Find where the given text appears and provide that cell's center as [X, Y] coordinate. 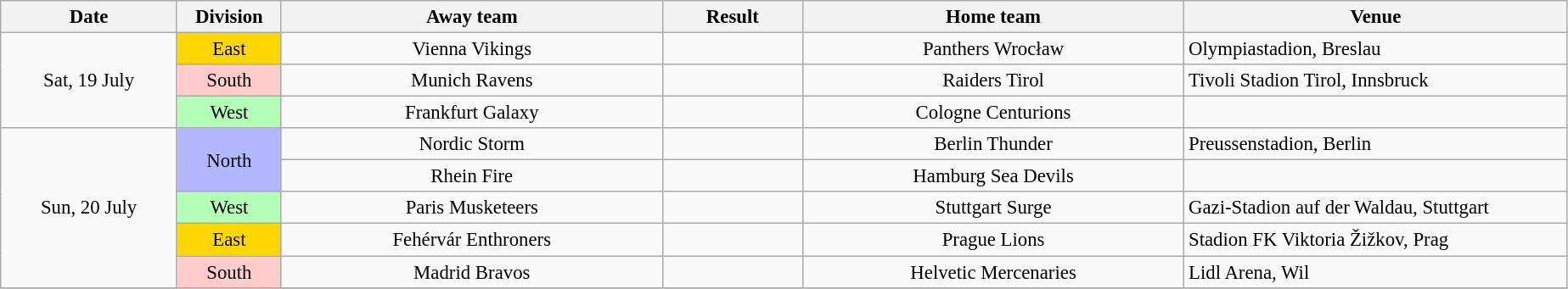
Result [732, 17]
Stuttgart Surge [993, 208]
Preussenstadion, Berlin [1375, 144]
Prague Lions [993, 240]
Berlin Thunder [993, 144]
Home team [993, 17]
Division [229, 17]
Olympiastadion, Breslau [1375, 49]
Frankfurt Galaxy [472, 113]
Tivoli Stadion Tirol, Innsbruck [1375, 81]
Stadion FK Viktoria Žižkov, Prag [1375, 240]
Sun, 20 July [89, 208]
Cologne Centurions [993, 113]
Madrid Bravos [472, 272]
Venue [1375, 17]
Hamburg Sea Devils [993, 176]
Lidl Arena, Wil [1375, 272]
Fehérvár Enthroners [472, 240]
Vienna Vikings [472, 49]
Paris Musketeers [472, 208]
Rhein Fire [472, 176]
Panthers Wrocław [993, 49]
Helvetic Mercenaries [993, 272]
Nordic Storm [472, 144]
North [229, 159]
Away team [472, 17]
Munich Ravens [472, 81]
Date [89, 17]
Gazi-Stadion auf der Waldau, Stuttgart [1375, 208]
Sat, 19 July [89, 81]
Raiders Tirol [993, 81]
